Detect which cell encompasses the target text, then output its (x, y) center coordinate. 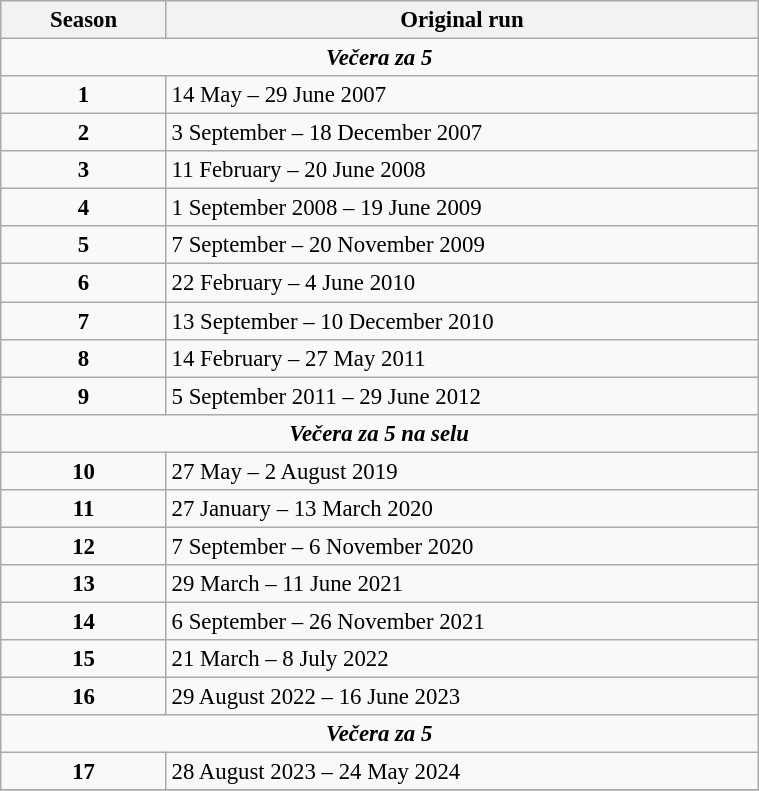
Večera za 5 na selu (380, 433)
5 (84, 245)
15 (84, 659)
Original run (462, 20)
6 September – 26 November 2021 (462, 621)
Season (84, 20)
27 May – 2 August 2019 (462, 471)
14 (84, 621)
11 February – 20 June 2008 (462, 170)
22 February – 4 June 2010 (462, 283)
3 (84, 170)
16 (84, 697)
6 (84, 283)
29 March – 11 June 2021 (462, 584)
17 (84, 772)
4 (84, 208)
27 January – 13 March 2020 (462, 509)
7 September – 6 November 2020 (462, 546)
2 (84, 133)
13 (84, 584)
14 February – 27 May 2011 (462, 358)
8 (84, 358)
7 (84, 321)
5 September 2011 – 29 June 2012 (462, 396)
9 (84, 396)
10 (84, 471)
7 September – 20 November 2009 (462, 245)
1 (84, 95)
12 (84, 546)
14 May – 29 June 2007 (462, 95)
3 September – 18 December 2007 (462, 133)
13 September – 10 December 2010 (462, 321)
28 August 2023 – 24 May 2024 (462, 772)
11 (84, 509)
29 August 2022 – 16 June 2023 (462, 697)
21 March – 8 July 2022 (462, 659)
1 September 2008 – 19 June 2009 (462, 208)
